Output the (x, y) coordinate of the center of the cell containing the given text.  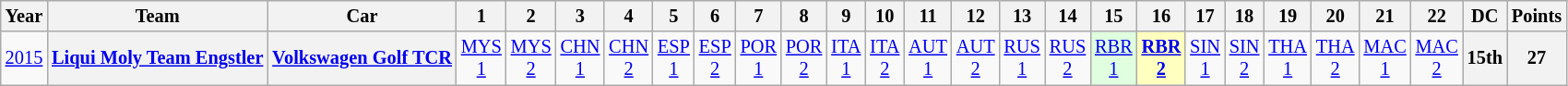
RBR1 (1113, 58)
1 (481, 16)
SIN1 (1205, 58)
THA2 (1336, 58)
15 (1113, 16)
MYS2 (531, 58)
Liqui Moly Team Engstler (157, 58)
11 (928, 16)
ESP2 (716, 58)
MAC1 (1384, 58)
16 (1162, 16)
12 (976, 16)
POR1 (758, 58)
22 (1437, 16)
ESP1 (673, 58)
AUT1 (928, 58)
CHN2 (629, 58)
MYS1 (481, 58)
21 (1384, 16)
POR2 (804, 58)
4 (629, 16)
6 (716, 16)
THA1 (1288, 58)
ITA1 (846, 58)
13 (1022, 16)
Volkswagen Golf TCR (362, 58)
RUS2 (1068, 58)
8 (804, 16)
2 (531, 16)
Car (362, 16)
AUT2 (976, 58)
CHN1 (581, 58)
17 (1205, 16)
2015 (24, 58)
ITA2 (885, 58)
RUS1 (1022, 58)
27 (1537, 58)
9 (846, 16)
14 (1068, 16)
5 (673, 16)
SIN2 (1245, 58)
7 (758, 16)
19 (1288, 16)
Team (157, 16)
Points (1537, 16)
20 (1336, 16)
3 (581, 16)
10 (885, 16)
RBR2 (1162, 58)
Year (24, 16)
15th (1485, 58)
DC (1485, 16)
18 (1245, 16)
MAC2 (1437, 58)
